Determine the [x, y] coordinate at the center of the cell enclosing the given text.  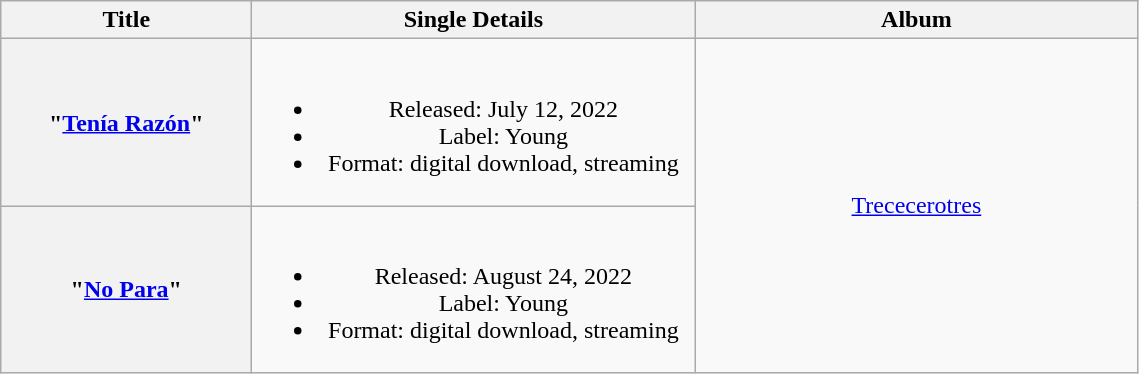
Released: July 12, 2022Label: YoungFormat: digital download, streaming [474, 122]
Single Details [474, 20]
Title [126, 20]
Released: August 24, 2022Label: YoungFormat: digital download, streaming [474, 290]
Album [916, 20]
Trececerotres [916, 206]
"Tenía Razón" [126, 122]
"No Para" [126, 290]
